Return the (X, Y) coordinate for the center point of the cell that contains the specified text.  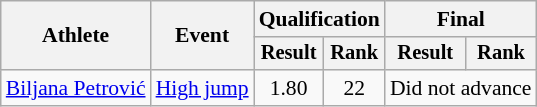
High jump (202, 88)
Event (202, 36)
Did not advance (461, 88)
1.80 (289, 88)
Athlete (76, 36)
Biljana Petrović (76, 88)
22 (354, 88)
Final (461, 19)
Qualification (320, 19)
